From the cell containing the given text, extract its center point as [x, y] coordinate. 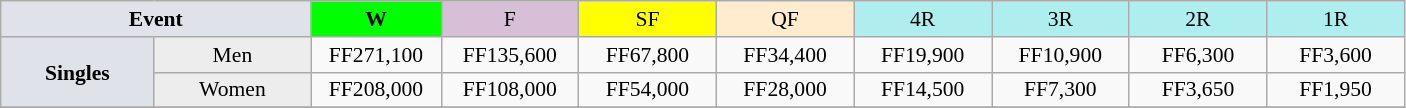
3R [1061, 19]
FF6,300 [1198, 55]
FF54,000 [648, 90]
FF10,900 [1061, 55]
FF271,100 [376, 55]
Men [232, 55]
1R [1336, 19]
Singles [78, 72]
4R [923, 19]
FF28,000 [785, 90]
FF208,000 [376, 90]
FF19,900 [923, 55]
FF135,600 [510, 55]
FF3,600 [1336, 55]
FF14,500 [923, 90]
FF3,650 [1198, 90]
Event [156, 19]
FF67,800 [648, 55]
SF [648, 19]
W [376, 19]
Women [232, 90]
FF7,300 [1061, 90]
FF34,400 [785, 55]
FF1,950 [1336, 90]
F [510, 19]
QF [785, 19]
FF108,000 [510, 90]
2R [1198, 19]
